Provide the [X, Y] coordinate of the cell's center where the given text is located.  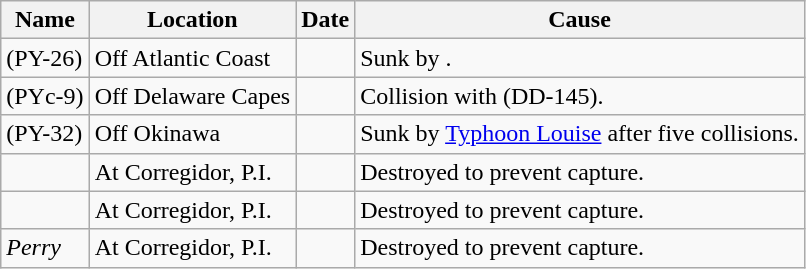
Perry [45, 248]
Collision with (DD-145). [580, 96]
Name [45, 20]
Sunk by Typhoon Louise after five collisions. [580, 134]
(PY-26) [45, 58]
Date [326, 20]
Location [192, 20]
Off Atlantic Coast [192, 58]
Cause [580, 20]
Off Delaware Capes [192, 96]
(PYc-9) [45, 96]
Sunk by . [580, 58]
(PY-32) [45, 134]
Off Okinawa [192, 134]
